From the cell containing the given text, extract its center point as [X, Y] coordinate. 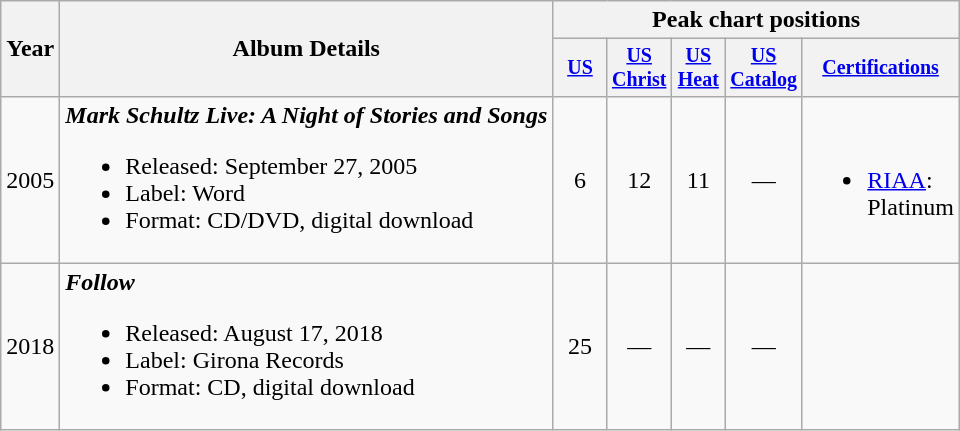
FollowReleased: August 17, 2018Label: Girona RecordsFormat: CD, digital download [306, 346]
2005 [30, 180]
25 [580, 346]
2018 [30, 346]
11 [698, 180]
6 [580, 180]
Certifications [881, 68]
Peak chart positions [756, 20]
Album Details [306, 49]
12 [639, 180]
USChrist [639, 68]
USCatalog [764, 68]
US [580, 68]
RIAA: Platinum [881, 180]
Year [30, 49]
USHeat [698, 68]
Mark Schultz Live: A Night of Stories and SongsReleased: September 27, 2005Label: WordFormat: CD/DVD, digital download [306, 180]
